Capture the cell that displays the provided text and extract its (X, Y) central coordinate. 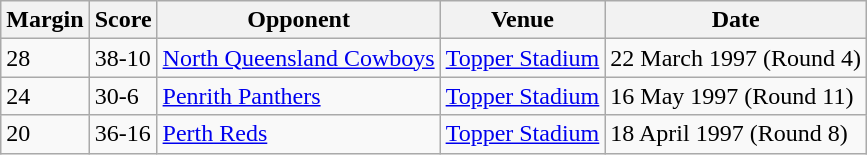
28 (45, 58)
Margin (45, 20)
18 April 1997 (Round 8) (736, 134)
Venue (522, 20)
30-6 (123, 96)
Date (736, 20)
Penrith Panthers (298, 96)
36-16 (123, 134)
Score (123, 20)
38-10 (123, 58)
16 May 1997 (Round 11) (736, 96)
North Queensland Cowboys (298, 58)
24 (45, 96)
Opponent (298, 20)
Perth Reds (298, 134)
20 (45, 134)
22 March 1997 (Round 4) (736, 58)
